Scan for the cell matching the given text and deliver its (X, Y) coordinate at center. 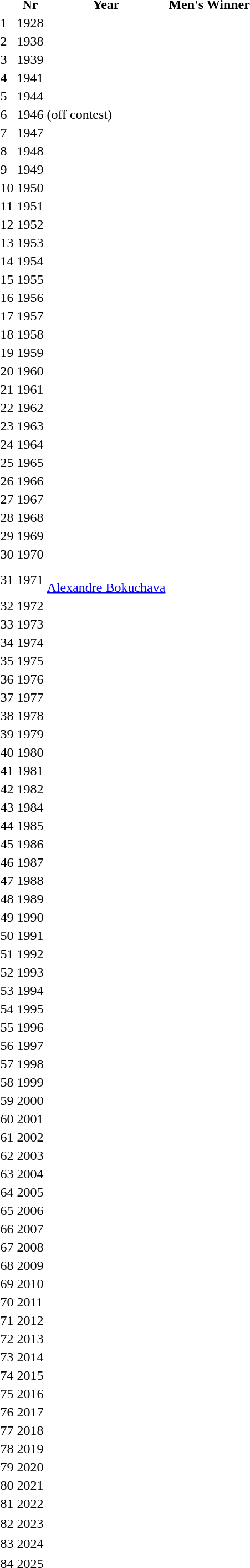
2013 (30, 1339)
1966 (30, 481)
1995 (30, 1009)
2010 (30, 1284)
2004 (30, 1174)
2009 (30, 1265)
1959 (30, 353)
1990 (30, 917)
2016 (30, 1394)
2001 (30, 1119)
1993 (30, 972)
2021 (30, 1485)
1955 (30, 279)
1976 (30, 679)
1967 (30, 499)
1977 (30, 697)
1982 (30, 789)
1939 (30, 59)
1941 (30, 78)
1962 (30, 408)
1950 (30, 188)
1944 (30, 96)
1949 (30, 169)
1972 (30, 606)
2019 (30, 1449)
1954 (30, 261)
2002 (30, 1137)
1975 (30, 661)
2012 (30, 1320)
2008 (30, 1247)
2006 (30, 1210)
Alexandre Bokuchava (106, 580)
2005 (30, 1192)
2023 (30, 1524)
2011 (30, 1302)
1991 (30, 936)
1960 (30, 371)
(off contest) (106, 114)
1951 (30, 206)
2000 (30, 1100)
1952 (30, 224)
1970 (30, 554)
1958 (30, 334)
1987 (30, 862)
1986 (30, 844)
1996 (30, 1027)
1988 (30, 881)
2024 (30, 1544)
1984 (30, 807)
2014 (30, 1357)
2015 (30, 1375)
1969 (30, 536)
1973 (30, 624)
1997 (30, 1046)
2020 (30, 1467)
1946 (30, 114)
2003 (30, 1155)
2022 (30, 1504)
1994 (30, 991)
2018 (30, 1430)
1948 (30, 151)
1978 (30, 716)
1953 (30, 243)
1963 (30, 426)
1928 (30, 23)
1998 (30, 1064)
1956 (30, 298)
1989 (30, 899)
1971 (30, 580)
1980 (30, 752)
1947 (30, 133)
1981 (30, 771)
1968 (30, 517)
2017 (30, 1412)
1961 (30, 389)
1985 (30, 826)
2007 (30, 1229)
1999 (30, 1082)
1965 (30, 463)
1938 (30, 41)
1957 (30, 316)
1979 (30, 734)
1964 (30, 444)
1992 (30, 954)
1974 (30, 642)
